Determine the (X, Y) coordinate at the center of the cell enclosing the given text.  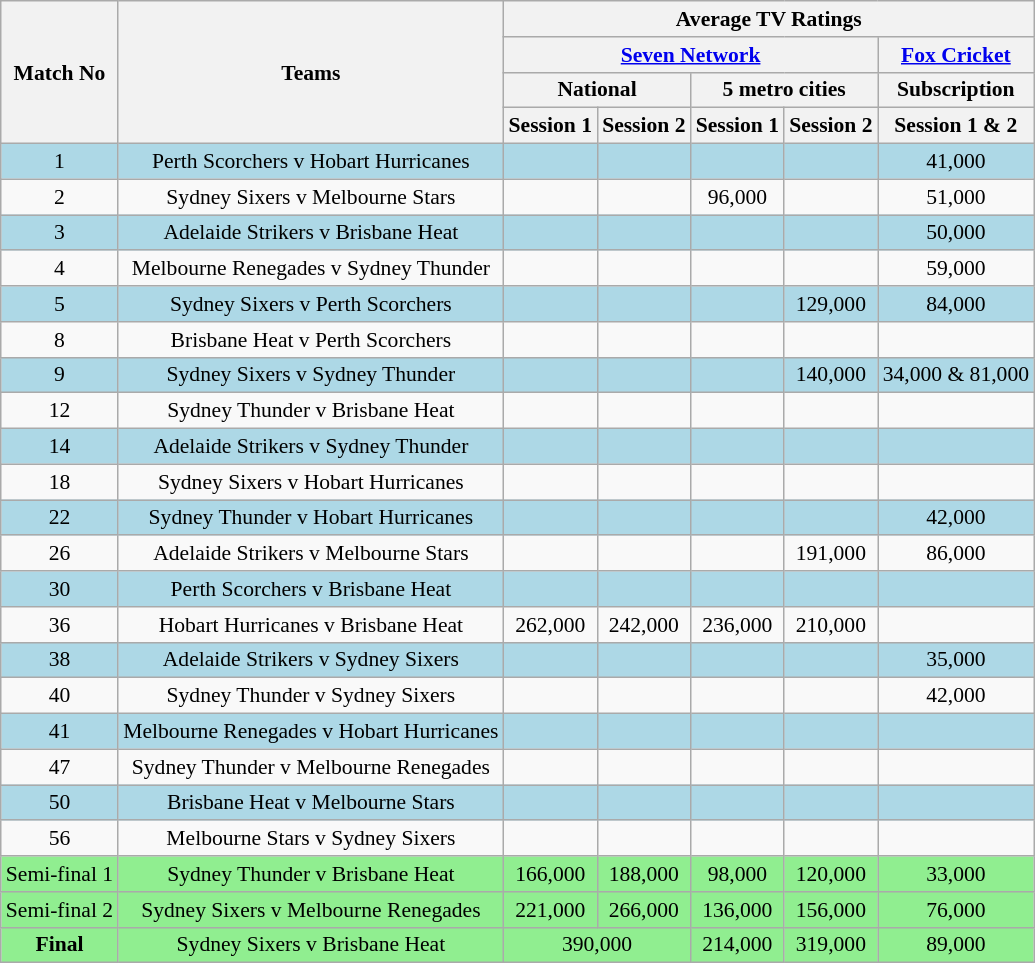
Semi-final 2 (60, 910)
Sydney Sixers v Hobart Hurricanes (310, 482)
Session 1 & 2 (956, 126)
40 (60, 696)
188,000 (644, 874)
26 (60, 554)
76,000 (956, 910)
Perth Scorchers v Brisbane Heat (310, 589)
Adelaide Strikers v Sydney Sixers (310, 660)
Average TV Ratings (770, 19)
9 (60, 375)
Sydney Sixers v Melbourne Stars (310, 197)
Teams (310, 72)
18 (60, 482)
156,000 (831, 910)
41 (60, 732)
56 (60, 839)
Melbourne Renegades v Sydney Thunder (310, 269)
262,000 (551, 625)
242,000 (644, 625)
Perth Scorchers v Hobart Hurricanes (310, 162)
1 (60, 162)
12 (60, 411)
33,000 (956, 874)
50,000 (956, 233)
210,000 (831, 625)
319,000 (831, 945)
Seven Network (691, 55)
Sydney Sixers v Brisbane Heat (310, 945)
Sydney Thunder v Sydney Sixers (310, 696)
89,000 (956, 945)
390,000 (598, 945)
Final (60, 945)
Brisbane Heat v Perth Scorchers (310, 340)
41,000 (956, 162)
4 (60, 269)
191,000 (831, 554)
236,000 (738, 625)
221,000 (551, 910)
51,000 (956, 197)
266,000 (644, 910)
36 (60, 625)
96,000 (738, 197)
Semi-final 1 (60, 874)
National (598, 90)
35,000 (956, 660)
98,000 (738, 874)
22 (60, 518)
Adelaide Strikers v Brisbane Heat (310, 233)
Adelaide Strikers v Melbourne Stars (310, 554)
3 (60, 233)
8 (60, 340)
38 (60, 660)
50 (60, 803)
84,000 (956, 304)
Sydney Thunder v Melbourne Renegades (310, 767)
Sydney Sixers v Sydney Thunder (310, 375)
Adelaide Strikers v Sydney Thunder (310, 447)
30 (60, 589)
86,000 (956, 554)
214,000 (738, 945)
2 (60, 197)
59,000 (956, 269)
Match No (60, 72)
Hobart Hurricanes v Brisbane Heat (310, 625)
14 (60, 447)
Brisbane Heat v Melbourne Stars (310, 803)
5 (60, 304)
Melbourne Stars v Sydney Sixers (310, 839)
34,000 & 81,000 (956, 375)
5 metro cities (784, 90)
140,000 (831, 375)
Sydney Sixers v Perth Scorchers (310, 304)
136,000 (738, 910)
166,000 (551, 874)
Sydney Thunder v Hobart Hurricanes (310, 518)
Fox Cricket (956, 55)
129,000 (831, 304)
Sydney Sixers v Melbourne Renegades (310, 910)
Subscription (956, 90)
Melbourne Renegades v Hobart Hurricanes (310, 732)
47 (60, 767)
120,000 (831, 874)
